Detect which cell encompasses the target text, then output its [x, y] center coordinate. 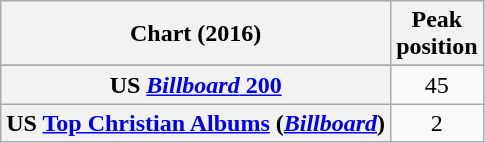
Peak position [437, 34]
45 [437, 85]
US Top Christian Albums (Billboard) [196, 123]
US Billboard 200 [196, 85]
Chart (2016) [196, 34]
2 [437, 123]
